Provide the (x, y) coordinate of the cell's center where the given text is located.  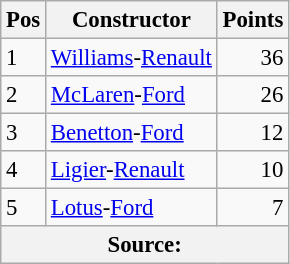
3 (24, 133)
Ligier-Renault (132, 170)
Source: (145, 245)
4 (24, 170)
Points (252, 20)
36 (252, 58)
5 (24, 208)
10 (252, 170)
2 (24, 95)
Williams-Renault (132, 58)
Lotus-Ford (132, 208)
McLaren-Ford (132, 95)
7 (252, 208)
1 (24, 58)
Pos (24, 20)
26 (252, 95)
12 (252, 133)
Constructor (132, 20)
Benetton-Ford (132, 133)
